Detect which cell encompasses the target text, then output its (X, Y) center coordinate. 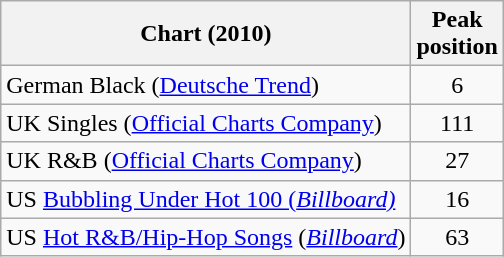
Chart (2010) (206, 34)
US Hot R&B/Hip-Hop Songs (Billboard) (206, 237)
US Bubbling Under Hot 100 (Billboard) (206, 199)
German Black (Deutsche Trend) (206, 85)
UK R&B (Official Charts Company) (206, 161)
63 (457, 237)
111 (457, 123)
UK Singles (Official Charts Company) (206, 123)
27 (457, 161)
6 (457, 85)
16 (457, 199)
Peakposition (457, 34)
